Extract the [X, Y] coordinate from the center of the cell holding the provided text.  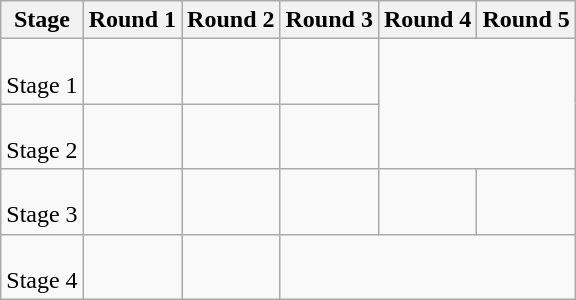
Round 5 [526, 20]
Stage 1 [42, 72]
Stage [42, 20]
Round 2 [231, 20]
Round 3 [329, 20]
Stage 2 [42, 136]
Round 4 [427, 20]
Round 1 [132, 20]
Stage 4 [42, 266]
Stage 3 [42, 202]
